For the text-containing cell, return its midpoint in [X, Y] coordinate format. 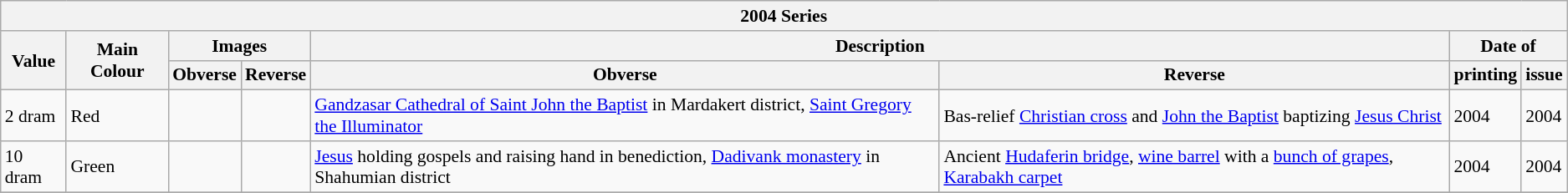
2004 Series [784, 16]
Value [33, 60]
Description [880, 46]
printing [1485, 75]
Jesus holding gospels and raising hand in benediction, Dadivank monastery in Shahumian district [625, 167]
Gandzasar Cathedral of Saint John the Baptist in Mardakert district, Saint Gregory the Illuminator [625, 115]
Green [117, 167]
Bas-relief Christian cross and John the Baptist baptizing Jesus Christ [1194, 115]
Ancient Hudaferin bridge, wine barrel with a bunch of grapes, Karabakh carpet [1194, 167]
Images [239, 46]
Red [117, 115]
2 dram [33, 115]
10 dram [33, 167]
Date of [1508, 46]
Main Colour [117, 60]
issue [1544, 75]
